Return [x, y] of the center of cell containing provided text 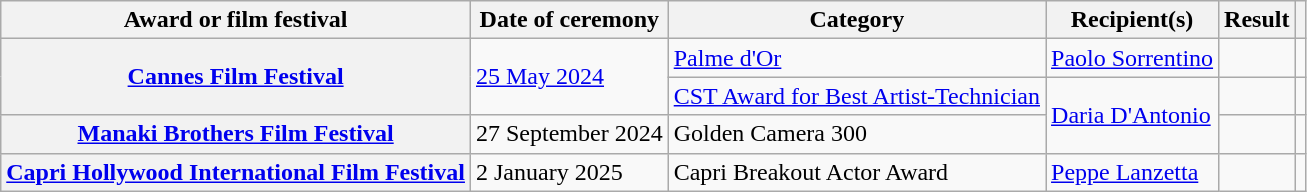
Capri Breakout Actor Award [856, 172]
Category [856, 20]
25 May 2024 [569, 77]
Manaki Brothers Film Festival [236, 134]
CST Award for Best Artist-Technician [856, 96]
Paolo Sorrentino [1132, 58]
Palme d'Or [856, 58]
Capri Hollywood International Film Festival [236, 172]
Date of ceremony [569, 20]
27 September 2024 [569, 134]
Result [1257, 20]
2 January 2025 [569, 172]
Recipient(s) [1132, 20]
Daria D'Antonio [1132, 115]
Cannes Film Festival [236, 77]
Golden Camera 300 [856, 134]
Award or film festival [236, 20]
Peppe Lanzetta [1132, 172]
